Provide the [X, Y] coordinate of the cell's center where the given text is located.  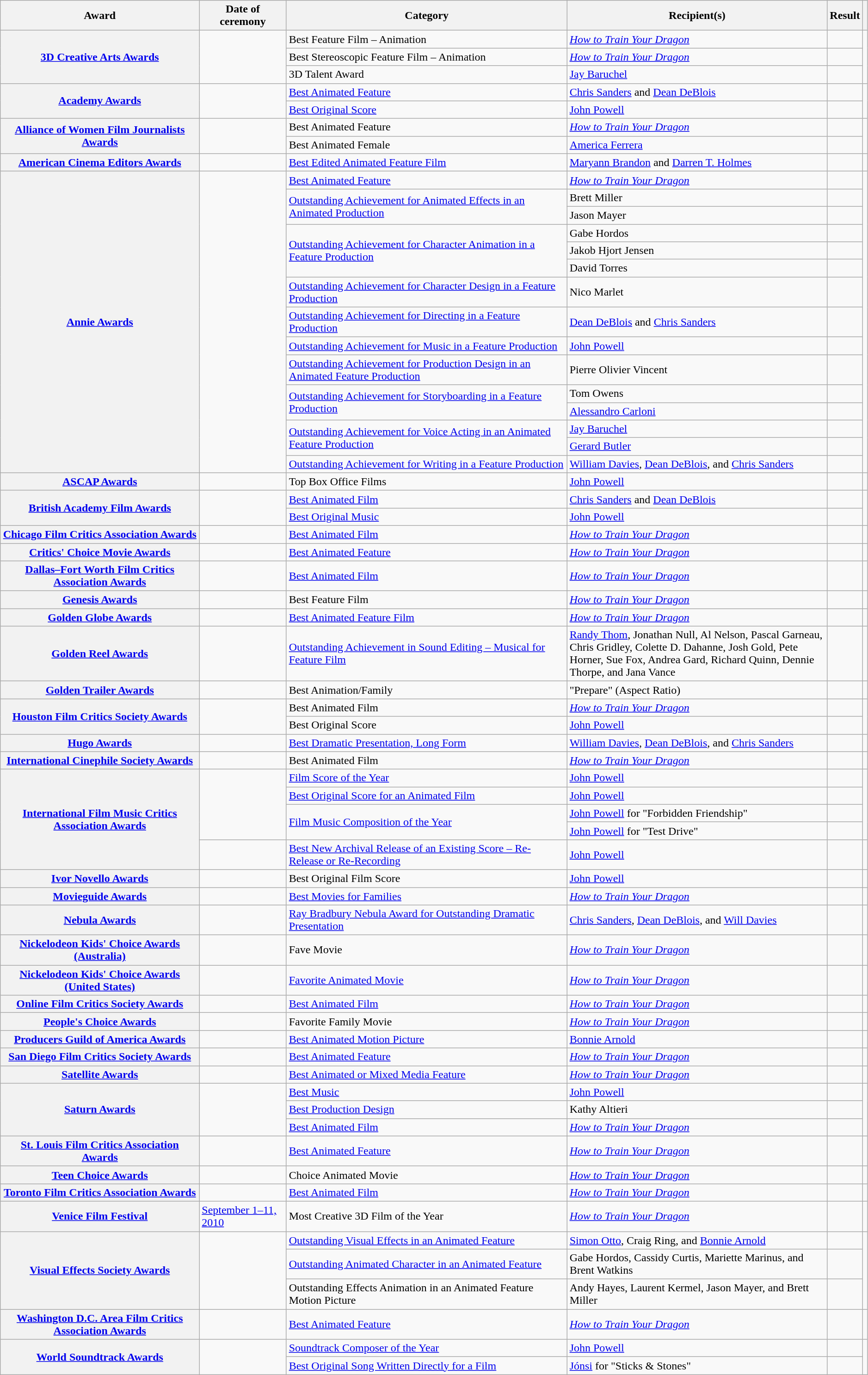
World Soundtrack Awards [100, 1357]
Outstanding Achievement for Character Design in a Feature Production [426, 292]
Outstanding Achievement for Directing in a Feature Production [426, 322]
Best Original Song Written Directly for a Film [426, 1366]
Golden Globe Awards [100, 617]
Favorite Animated Movie [426, 980]
Chicago Film Critics Association Awards [100, 534]
Best Animation/Family [426, 690]
Outstanding Visual Effects in an Animated Feature [426, 1240]
Movieguide Awards [100, 896]
Gabe Hordos [697, 233]
Choice Animated Movie [426, 1175]
British Academy Film Awards [100, 508]
Category [426, 16]
David Torres [697, 268]
Best Music [426, 1092]
Dallas–Fort Worth Film Critics Association Awards [100, 576]
Best Movies for Families [426, 896]
Best Animated Female [426, 145]
Ivor Novello Awards [100, 878]
Best Feature Film [426, 600]
Toronto Film Critics Association Awards [100, 1192]
Nickelodeon Kids' Choice Awards (Australia) [100, 950]
Simon Otto, Craig Ring, and Bonnie Arnold [697, 1240]
Venice Film Festival [100, 1216]
Best Stereoscopic Feature Film – Animation [426, 57]
Gabe Hordos, Cassidy Curtis, Mariette Marinus, and Brent Watkins [697, 1264]
Best Original Score for an Animated Film [426, 795]
Fave Movie [426, 950]
Soundtrack Composer of the Year [426, 1348]
Annie Awards [100, 322]
Recipient(s) [697, 16]
Most Creative 3D Film of the Year [426, 1216]
American Cinema Editors Awards [100, 162]
Ray Bradbury Nebula Award for Outstanding Dramatic Presentation [426, 920]
John Powell for "Forbidden Friendship" [697, 813]
People's Choice Awards [100, 1022]
Film Music Composition of the Year [426, 822]
Result [845, 16]
Chris Sanders, Dean DeBlois, and Will Davies [697, 920]
Golden Trailer Awards [100, 690]
Outstanding Achievement for Character Animation in a Feature Production [426, 250]
Nebula Awards [100, 920]
Andy Hayes, Laurent Kermel, Jason Mayer, and Brett Miller [697, 1294]
Dean DeBlois and Chris Sanders [697, 322]
Kathy Altieri [697, 1110]
September 1–11, 2010 [243, 1216]
Critics' Choice Movie Awards [100, 552]
Hugo Awards [100, 743]
John Powell for "Test Drive" [697, 831]
San Diego Film Critics Society Awards [100, 1057]
Satellite Awards [100, 1074]
Alessandro Carloni [697, 411]
Saturn Awards [100, 1110]
Outstanding Achievement for Writing in a Feature Production [426, 464]
Best Animated Motion Picture [426, 1039]
Outstanding Achievement for Storyboarding in a Feature Production [426, 402]
Jónsi for "Sticks & Stones" [697, 1366]
Alliance of Women Film Journalists Awards [100, 136]
Outstanding Achievement for Voice Acting in an Animated Feature Production [426, 438]
Nickelodeon Kids' Choice Awards (United States) [100, 980]
Date of ceremony [243, 16]
Bonnie Arnold [697, 1039]
Pierre Olivier Vincent [697, 370]
Tom Owens [697, 394]
Jakob Hjort Jensen [697, 251]
3D Talent Award [426, 74]
Favorite Family Movie [426, 1022]
Teen Choice Awards [100, 1175]
International Cinephile Society Awards [100, 760]
Academy Awards [100, 101]
Best Original Film Score [426, 878]
Best Edited Animated Feature Film [426, 162]
Outstanding Achievement for Production Design in an Animated Feature Production [426, 370]
Film Score of the Year [426, 778]
Visual Effects Society Awards [100, 1270]
Outstanding Achievement for Animated Effects in an Animated Production [426, 206]
Gerard Butler [697, 446]
Producers Guild of America Awards [100, 1039]
Outstanding Achievement for Music in a Feature Production [426, 346]
Best Animated or Mixed Media Feature [426, 1074]
International Film Music Critics Association Awards [100, 820]
America Ferrera [697, 145]
Top Box Office Films [426, 481]
Online Film Critics Society Awards [100, 1004]
Nico Marlet [697, 292]
3D Creative Arts Awards [100, 57]
Outstanding Animated Character in an Animated Feature [426, 1264]
Washington D.C. Area Film Critics Association Awards [100, 1325]
Maryann Brandon and Darren T. Holmes [697, 162]
Best Production Design [426, 1110]
Best New Archival Release of an Existing Score – Re-Release or Re-Recording [426, 855]
Houston Film Critics Society Awards [100, 716]
Golden Reel Awards [100, 654]
Best Dramatic Presentation, Long Form [426, 743]
Award [100, 16]
Outstanding Achievement in Sound Editing – Musical for Feature Film [426, 654]
Genesis Awards [100, 600]
ASCAP Awards [100, 481]
St. Louis Film Critics Association Awards [100, 1151]
Best Animated Feature Film [426, 617]
Jason Mayer [697, 215]
Outstanding Effects Animation in an Animated Feature Motion Picture [426, 1294]
Best Original Music [426, 517]
Brett Miller [697, 197]
"Prepare" (Aspect Ratio) [697, 690]
Best Feature Film – Animation [426, 39]
